Return (x, y) of the center of cell containing provided text 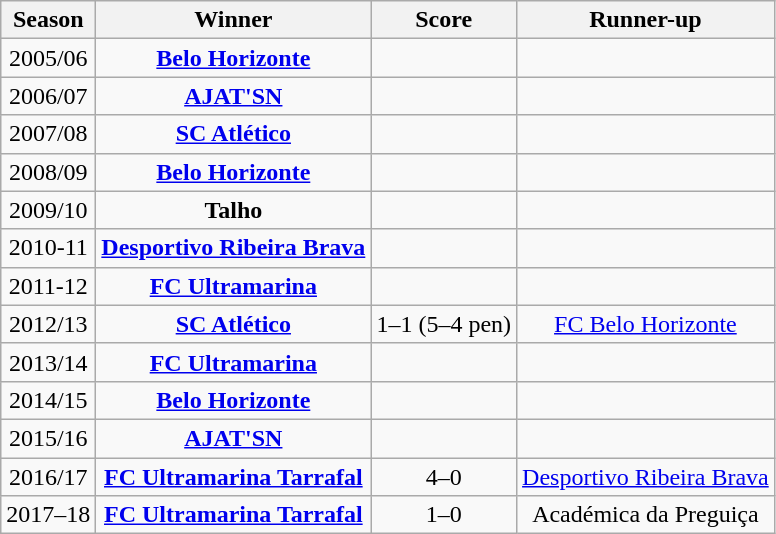
2016/17 (48, 477)
2009/10 (48, 210)
FC Belo Horizonte (646, 324)
2005/06 (48, 58)
2017–18 (48, 515)
Season (48, 20)
2010-11 (48, 248)
2014/15 (48, 400)
Talho (234, 210)
Score (444, 20)
Académica da Preguiça (646, 515)
4–0 (444, 477)
Runner-up (646, 20)
2011-12 (48, 286)
2013/14 (48, 362)
2008/09 (48, 172)
1–1 (5–4 pen) (444, 324)
2007/08 (48, 134)
2012/13 (48, 324)
Winner (234, 20)
2015/16 (48, 438)
2006/07 (48, 96)
1–0 (444, 515)
